Determine the [x, y] coordinate at the center of the cell enclosing the given text.  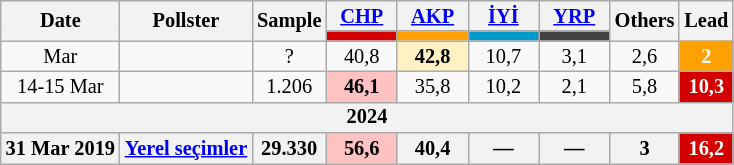
Lead [706, 20]
5,8 [645, 86]
Sample [289, 20]
2,6 [645, 56]
14-15 Mar [60, 86]
2024 [368, 118]
56,6 [362, 148]
1.206 [289, 86]
31 Mar 2019 [60, 148]
3 [645, 148]
40,4 [432, 148]
? [289, 56]
Mar [60, 56]
16,2 [706, 148]
2,1 [574, 86]
YRP [574, 16]
CHP [362, 16]
40,8 [362, 56]
İYİ [504, 16]
29.330 [289, 148]
Pollster [186, 20]
Date [60, 20]
10,3 [706, 86]
Yerel seçimler [186, 148]
2 [706, 56]
10,2 [504, 86]
10,7 [504, 56]
3,1 [574, 56]
AKP [432, 16]
42,8 [432, 56]
46,1 [362, 86]
35,8 [432, 86]
Others [645, 20]
